Return [X, Y] of the center of cell containing provided text 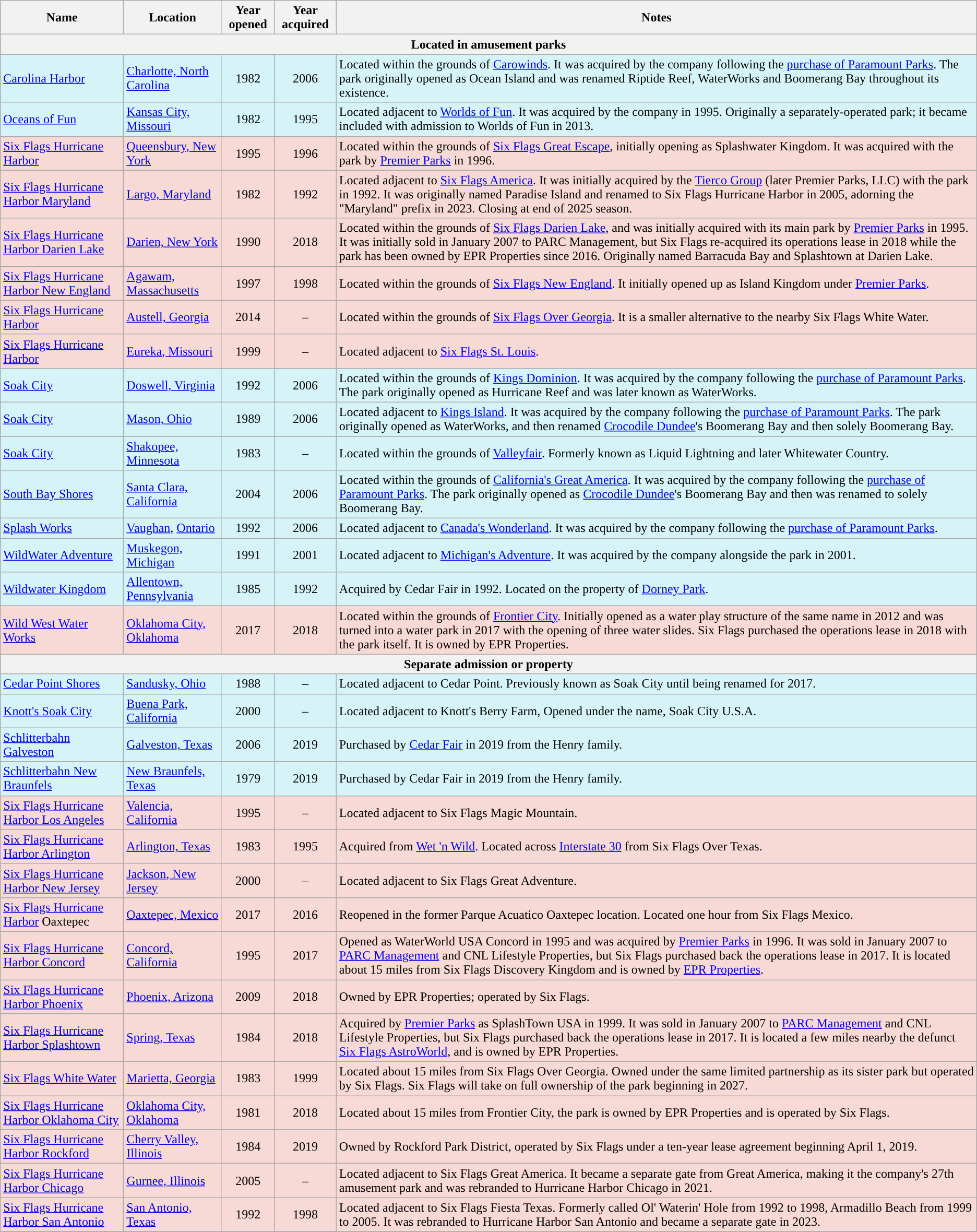
Largo, Maryland [173, 194]
Shakopee, Minnesota [173, 453]
Jackson, New Jersey [173, 880]
2001 [305, 555]
Six Flags Hurricane Harbor Los Angeles [62, 812]
Located adjacent to Six Flags Magic Mountain. [657, 812]
San Antonio, Texas [173, 1214]
Valencia, California [173, 812]
Six Flags Hurricane Harbor San Antonio [62, 1214]
Schlitterbahn Galveston [62, 744]
Arlington, Texas [173, 847]
Six Flags Hurricane Harbor Oaxtepec [62, 915]
Oaxtepec, Mexico [173, 915]
Phoenix, Arizona [173, 996]
Allentown, Pennsylvania [173, 589]
Six Flags Hurricane Harbor Maryland [62, 194]
Schlitterbahn New Braunfels [62, 779]
Six Flags White Water [62, 1079]
Wild West Water Works [62, 630]
Santa Clara, California [173, 494]
Separate admission or property [489, 664]
Located within the grounds of Valleyfair. Formerly known as Liquid Lightning and later Whitewater Country. [657, 453]
Located adjacent to Canada's Wonderland. It was acquired by the company following the purchase of Paramount Parks. [657, 528]
Six Flags Hurricane Harbor Oklahoma City [62, 1113]
1979 [247, 779]
Acquired from Wet 'n Wild. Located across Interstate 30 from Six Flags Over Texas. [657, 847]
Location [173, 18]
Austell, Georgia [173, 317]
2014 [247, 317]
Owned by Rockford Park District, operated by Six Flags under a ten-year lease agreement beginning April 1, 2019. [657, 1146]
WildWater Adventure [62, 555]
1990 [247, 242]
Oceans of Fun [62, 119]
New Braunfels, Texas [173, 779]
Marietta, Georgia [173, 1079]
Six Flags Hurricane Harbor Concord [62, 955]
Wildwater Kingdom [62, 589]
Year acquired [305, 18]
Queensbury, New York [173, 153]
Six Flags Hurricane Harbor New Jersey [62, 880]
Located about 15 miles from Frontier City, the park is owned by EPR Properties and is operated by Six Flags. [657, 1113]
Vaughan, Ontario [173, 528]
Galveston, Texas [173, 744]
Six Flags Hurricane Harbor Phoenix [62, 996]
Carolina Harbor [62, 78]
2016 [305, 915]
Acquired by Cedar Fair in 1992. Located on the property of Dorney Park. [657, 589]
Located in amusement parks [489, 44]
Reopened in the former Parque Acuatico Oaxtepec location. Located one hour from Six Flags Mexico. [657, 915]
2004 [247, 494]
1981 [247, 1113]
Cedar Point Shores [62, 684]
1991 [247, 555]
Charlotte, North Carolina [173, 78]
Mason, Ohio [173, 419]
Muskegon, Michigan [173, 555]
Buena Park, California [173, 711]
Located within the grounds of Six Flags Over Georgia. It is a smaller alternative to the nearby Six Flags White Water. [657, 317]
Year opened [247, 18]
Located within the grounds of Six Flags New England. It initially opened up as Island Kingdom under Premier Parks. [657, 283]
Eureka, Missouri [173, 351]
Located adjacent to Six Flags Great Adventure. [657, 880]
1997 [247, 283]
Cherry Valley, Illinois [173, 1146]
Kansas City, Missouri [173, 119]
Six Flags Hurricane Harbor Splashtown [62, 1038]
1989 [247, 419]
Owned by EPR Properties; operated by Six Flags. [657, 996]
Located adjacent to Six Flags St. Louis. [657, 351]
Six Flags Hurricane Harbor Chicago [62, 1181]
Sandusky, Ohio [173, 684]
Concord, California [173, 955]
2005 [247, 1181]
Located adjacent to Knott's Berry Farm, Opened under the name, Soak City U.S.A. [657, 711]
Knott's Soak City [62, 711]
Six Flags Hurricane Harbor Darien Lake [62, 242]
1988 [247, 684]
South Bay Shores [62, 494]
Notes [657, 18]
Darien, New York [173, 242]
Spring, Texas [173, 1038]
Located adjacent to Michigan's Adventure. It was acquired by the company alongside the park in 2001. [657, 555]
Six Flags Hurricane Harbor Rockford [62, 1146]
Doswell, Virginia [173, 385]
Gurnee, Illinois [173, 1181]
1985 [247, 589]
Splash Works [62, 528]
Agawam, Massachusetts [173, 283]
2009 [247, 996]
Name [62, 18]
Located adjacent to Cedar Point. Previously known as Soak City until being renamed for 2017. [657, 684]
Six Flags Hurricane Harbor New England [62, 283]
Six Flags Hurricane Harbor Arlington [62, 847]
1996 [305, 153]
